Capture the cell that displays the provided text and extract its [X, Y] central coordinate. 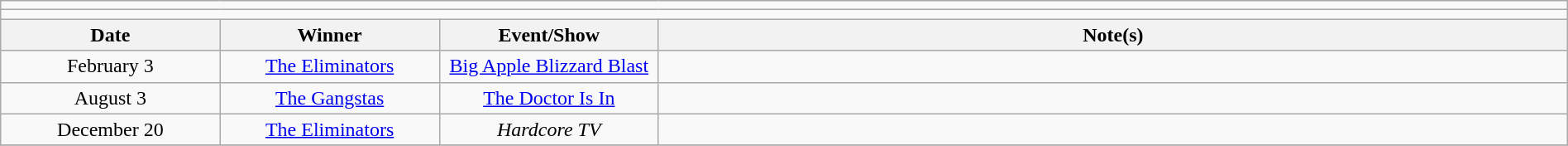
Hardcore TV [549, 129]
Note(s) [1113, 35]
Big Apple Blizzard Blast [549, 66]
The Doctor Is In [549, 98]
Event/Show [549, 35]
August 3 [111, 98]
Date [111, 35]
Winner [329, 35]
December 20 [111, 129]
The Gangstas [329, 98]
February 3 [111, 66]
